Provide the [x, y] coordinate of the cell's center where the given text is located.  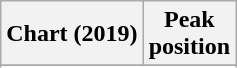
Chart (2019) [72, 34]
Peakposition [189, 34]
